For the text-containing cell, return its midpoint in [x, y] coordinate format. 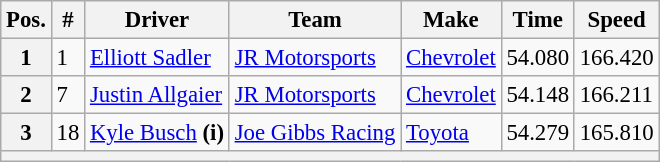
Toyota [451, 133]
Make [451, 20]
Speed [616, 20]
18 [68, 133]
2 [26, 95]
165.810 [616, 133]
Justin Allgaier [158, 95]
Driver [158, 20]
Time [538, 20]
7 [68, 95]
166.420 [616, 58]
Joe Gibbs Racing [314, 133]
Pos. [26, 20]
54.080 [538, 58]
3 [26, 133]
54.148 [538, 95]
Team [314, 20]
# [68, 20]
54.279 [538, 133]
166.211 [616, 95]
Elliott Sadler [158, 58]
Kyle Busch (i) [158, 133]
